Detect which cell encompasses the target text, then output its (X, Y) center coordinate. 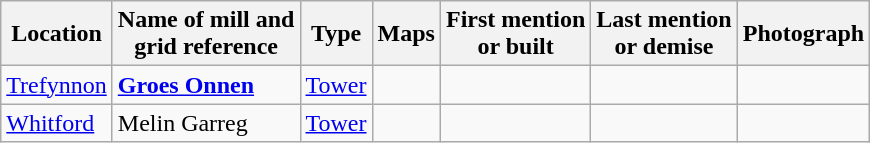
Melin Garreg (206, 123)
Whitford (57, 123)
Groes Onnen (206, 85)
Trefynnon (57, 85)
Location (57, 34)
Name of mill andgrid reference (206, 34)
Type (336, 34)
Maps (406, 34)
Last mention or demise (664, 34)
Photograph (803, 34)
First mentionor built (515, 34)
